Find where the given text appears and provide that cell's center as [X, Y] coordinate. 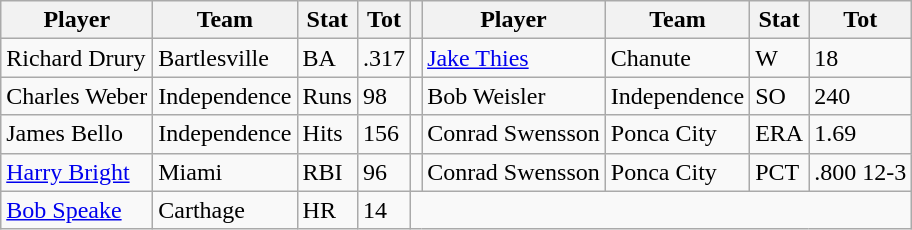
Chanute [677, 58]
98 [384, 96]
Hits [327, 134]
156 [384, 134]
SO [780, 96]
18 [860, 58]
Bob Speake [77, 210]
240 [860, 96]
BA [327, 58]
14 [384, 210]
ERA [780, 134]
James Bello [77, 134]
Runs [327, 96]
Harry Bright [77, 172]
Jake Thies [514, 58]
PCT [780, 172]
Bartlesville [225, 58]
Bob Weisler [514, 96]
W [780, 58]
.800 12-3 [860, 172]
1.69 [860, 134]
RBI [327, 172]
Charles Weber [77, 96]
.317 [384, 58]
HR [327, 210]
Miami [225, 172]
96 [384, 172]
Richard Drury [77, 58]
Carthage [225, 210]
